Return the (X, Y) coordinate for the center point of the cell that contains the specified text.  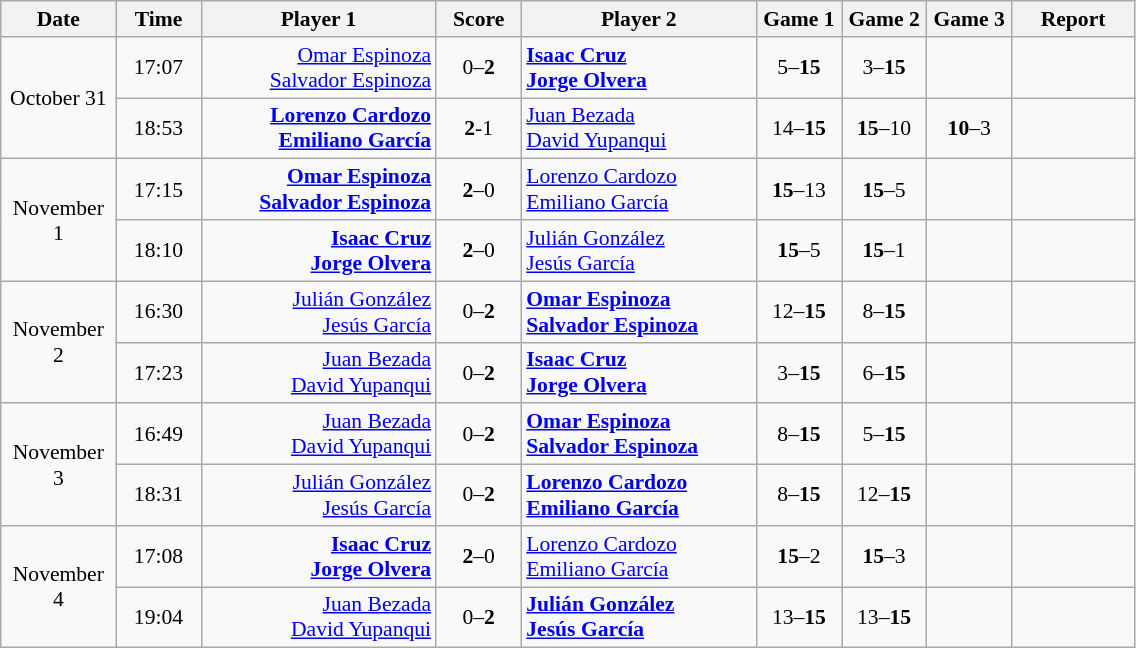
16:30 (158, 312)
17:07 (158, 68)
Game 2 (884, 19)
18:31 (158, 496)
18:53 (158, 128)
Game 1 (798, 19)
15–1 (884, 250)
November 1 (58, 220)
17:23 (158, 372)
Score (478, 19)
15–10 (884, 128)
18:10 (158, 250)
10–3 (970, 128)
14–15 (798, 128)
Date (58, 19)
October 31 (58, 98)
17:08 (158, 556)
November 3 (58, 465)
Player 2 (638, 19)
Game 3 (970, 19)
Player 1 (318, 19)
6–15 (884, 372)
15–3 (884, 556)
Time (158, 19)
16:49 (158, 434)
17:15 (158, 190)
15–2 (798, 556)
2-1 (478, 128)
19:04 (158, 618)
November 2 (58, 342)
15–13 (798, 190)
November 4 (58, 587)
Report (1074, 19)
